Extract the (X, Y) coordinate from the center of the cell holding the provided text.  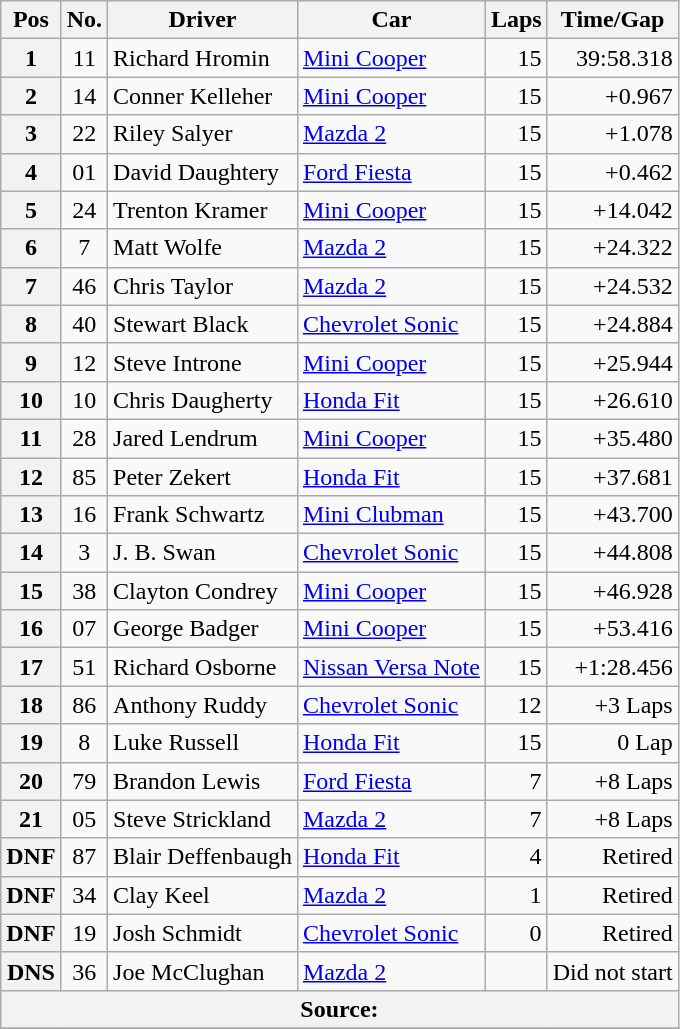
J. B. Swan (203, 553)
+26.610 (612, 400)
Steve Strickland (203, 819)
+46.928 (612, 591)
46 (84, 286)
39:58.318 (612, 58)
38 (84, 591)
Clay Keel (203, 895)
5 (31, 210)
9 (31, 362)
+24.322 (612, 248)
+24.884 (612, 324)
+44.808 (612, 553)
18 (31, 705)
Chris Taylor (203, 286)
Joe McClughan (203, 971)
Luke Russell (203, 743)
Jared Lendrum (203, 438)
Blair Deffenbaugh (203, 857)
+53.416 (612, 629)
Peter Zekert (203, 477)
Frank Schwartz (203, 515)
Time/Gap (612, 20)
79 (84, 781)
Anthony Ruddy (203, 705)
Riley Salyer (203, 134)
Chris Daugherty (203, 400)
Clayton Condrey (203, 591)
Mini Clubman (391, 515)
No. (84, 20)
+0.967 (612, 96)
+25.944 (612, 362)
86 (84, 705)
+14.042 (612, 210)
05 (84, 819)
Did not start (612, 971)
0 (516, 933)
+3 Laps (612, 705)
Steve Introne (203, 362)
85 (84, 477)
Driver (203, 20)
17 (31, 667)
21 (31, 819)
+24.532 (612, 286)
40 (84, 324)
51 (84, 667)
Pos (31, 20)
22 (84, 134)
28 (84, 438)
07 (84, 629)
David Daughtery (203, 172)
Laps (516, 20)
Source: (340, 1009)
+0.462 (612, 172)
+1:28.456 (612, 667)
Trenton Kramer (203, 210)
0 Lap (612, 743)
Richard Osborne (203, 667)
6 (31, 248)
Car (391, 20)
+35.480 (612, 438)
Josh Schmidt (203, 933)
13 (31, 515)
DNS (31, 971)
Nissan Versa Note (391, 667)
Matt Wolfe (203, 248)
2 (31, 96)
Brandon Lewis (203, 781)
George Badger (203, 629)
34 (84, 895)
20 (31, 781)
01 (84, 172)
+37.681 (612, 477)
24 (84, 210)
Conner Kelleher (203, 96)
36 (84, 971)
+1.078 (612, 134)
Stewart Black (203, 324)
Richard Hromin (203, 58)
87 (84, 857)
+43.700 (612, 515)
